Find where the given text appears and provide that cell's center as (x, y) coordinate. 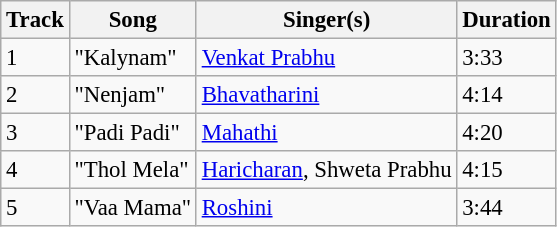
"Kalynam" (132, 58)
Roshini (326, 208)
"Nenjam" (132, 95)
"Vaa Mama" (132, 208)
4:15 (506, 170)
3:44 (506, 208)
"Padi Padi" (132, 133)
4:20 (506, 133)
Track (35, 20)
Mahathi (326, 133)
5 (35, 208)
2 (35, 95)
Venkat Prabhu (326, 58)
3:33 (506, 58)
Song (132, 20)
Duration (506, 20)
Bhavatharini (326, 95)
4 (35, 170)
4:14 (506, 95)
3 (35, 133)
Singer(s) (326, 20)
Haricharan, Shweta Prabhu (326, 170)
1 (35, 58)
"Thol Mela" (132, 170)
